Locate the cell with the specified text and output its (X, Y) center coordinate. 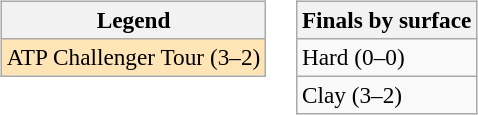
Clay (3–2) (387, 95)
Finals by surface (387, 20)
ATP Challenger Tour (3–2) (133, 57)
Hard (0–0) (387, 57)
Legend (133, 20)
